Determine the [X, Y] coordinate at the center of the cell enclosing the given text.  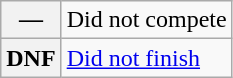
— [31, 20]
DNF [31, 58]
Did not finish [146, 58]
Did not compete [146, 20]
